Locate the cell with the specified text and output its (X, Y) center coordinate. 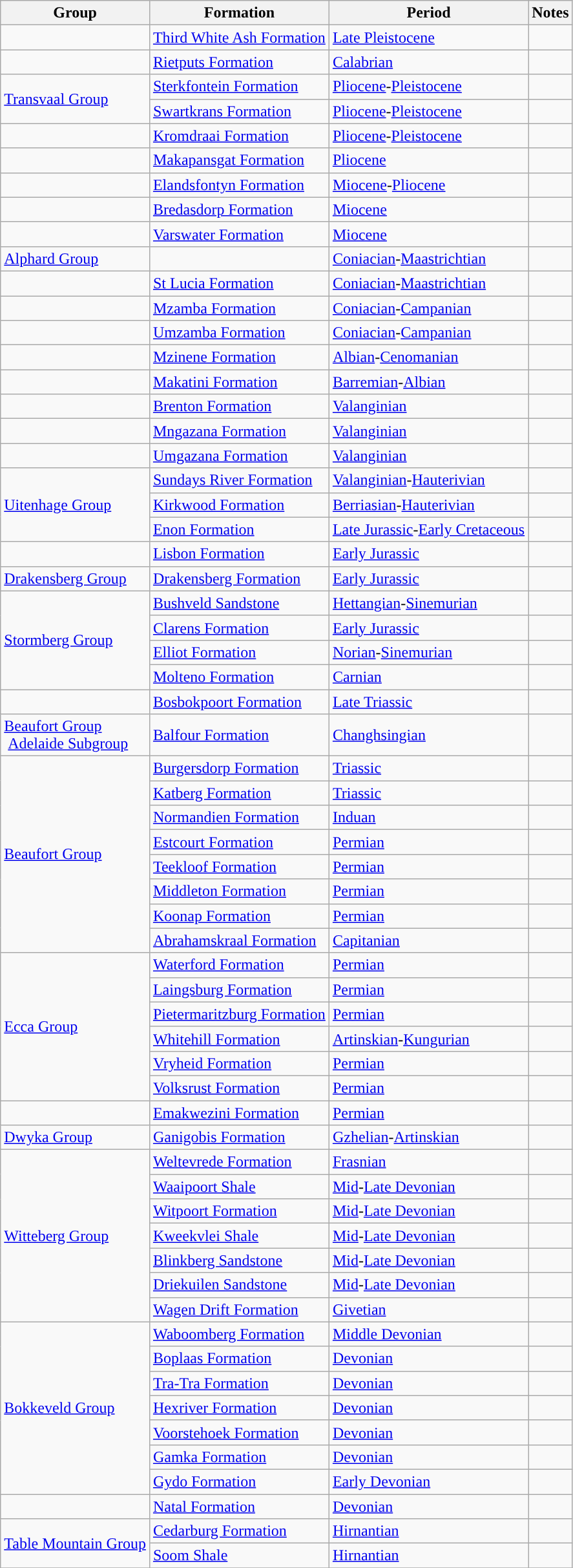
Katberg Formation (239, 793)
St Lucia Formation (239, 283)
Beaufort Group (75, 854)
Drakensberg Formation (239, 578)
Late Triassic (428, 701)
Kirkwood Formation (239, 505)
Tra-Tra Formation (239, 1383)
Induan (428, 818)
Estcourt Formation (239, 842)
Witteberg Group (75, 1236)
Bushveld Sandstone (239, 603)
Makapansgat Formation (239, 160)
Stormberg Group (75, 640)
Kweekvlei Shale (239, 1236)
Gydo Formation (239, 1481)
Mngazana Formation (239, 431)
Molteno Formation (239, 677)
Abrahamskraal Formation (239, 940)
Uitenhage Group (75, 505)
Lisbon Formation (239, 554)
Mzamba Formation (239, 308)
Pliocene (428, 160)
Changhsingian (428, 736)
Late Jurassic-Early Cretaceous (428, 529)
Ganigobis Formation (239, 1138)
Group (75, 13)
Varswater Formation (239, 234)
Late Pleistocene (428, 37)
Weltevrede Formation (239, 1162)
Middleton Formation (239, 891)
Gzhelian-Artinskian (428, 1138)
Balfour Formation (239, 736)
Teekloof Formation (239, 867)
Period (428, 13)
Volksrust Formation (239, 1088)
Soom Shale (239, 1556)
Elandsfontyn Formation (239, 185)
Beaufort Group Adelaide Subgroup (75, 736)
Laingsburg Formation (239, 990)
Cedarburg Formation (239, 1531)
Burgersdorp Formation (239, 768)
Blinkberg Sandstone (239, 1260)
Third White Ash Formation (239, 37)
Makatini Formation (239, 382)
Waaipoort Shale (239, 1187)
Valanginian-Hauterivian (428, 480)
Koonap Formation (239, 916)
Rietputs Formation (239, 62)
Normandien Formation (239, 818)
Elliot Formation (239, 652)
Mzinene Formation (239, 357)
Frasnian (428, 1162)
Calabrian (428, 62)
Barremian-Albian (428, 382)
Drakensberg Group (75, 578)
Notes (550, 13)
Capitanian (428, 940)
Table Mountain Group (75, 1543)
Whitehill Formation (239, 1039)
Sundays River Formation (239, 480)
Waboomberg Formation (239, 1334)
Wagen Drift Formation (239, 1309)
Sterkfontein Formation (239, 87)
Hettangian-Sinemurian (428, 603)
Umgazana Formation (239, 456)
Transvaal Group (75, 99)
Gamka Formation (239, 1457)
Clarens Formation (239, 628)
Boplaas Formation (239, 1359)
Witpoort Formation (239, 1211)
Norian-Sinemurian (428, 652)
Middle Devonian (428, 1334)
Berriasian-Hauterivian (428, 505)
Kromdraai Formation (239, 136)
Formation (239, 13)
Hexriver Formation (239, 1408)
Carnian (428, 677)
Miocene-Pliocene (428, 185)
Emakwezini Formation (239, 1112)
Umzamba Formation (239, 333)
Swartkrans Formation (239, 111)
Bosbokpoort Formation (239, 701)
Enon Formation (239, 529)
Waterford Formation (239, 965)
Albian-Cenomanian (428, 357)
Dwyka Group (75, 1138)
Brenton Formation (239, 407)
Alphard Group (75, 259)
Ecca Group (75, 1026)
Bokkeveld Group (75, 1408)
Voorstehoek Formation (239, 1432)
Givetian (428, 1309)
Bredasdorp Formation (239, 209)
Early Devonian (428, 1481)
Artinskian-Kungurian (428, 1039)
Vryheid Formation (239, 1063)
Driekuilen Sandstone (239, 1285)
Pietermaritzburg Formation (239, 1014)
Natal Formation (239, 1507)
